Locate the cell with the specified text and output its (X, Y) center coordinate. 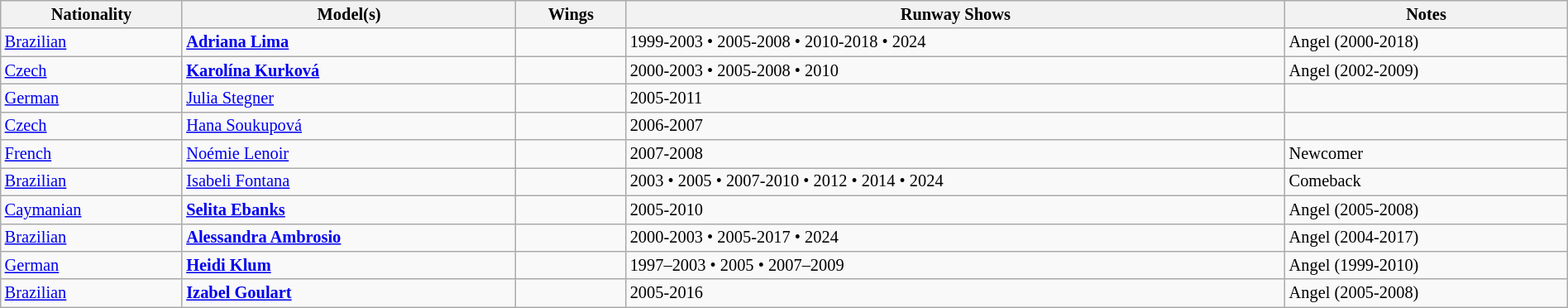
Hana Soukupová (349, 126)
Caymanian (92, 209)
2005-2016 (956, 293)
2000-2003 • 2005-2017 • 2024 (956, 238)
Karolína Kurková (349, 70)
2005-2011 (956, 98)
Angel (1999-2010) (1427, 265)
Heidi Klum (349, 265)
Angel (2002-2009) (1427, 70)
2007-2008 (956, 154)
Adriana Lima (349, 42)
Angel (2004-2017) (1427, 238)
1997–2003 • 2005 • 2007–2009 (956, 265)
Runway Shows (956, 14)
Selita Ebanks (349, 209)
2003 • 2005 • 2007-2010 • 2012 • 2014 • 2024 (956, 181)
Wings (571, 14)
Isabeli Fontana (349, 181)
1999-2003 • 2005-2008 • 2010-2018 • 2024 (956, 42)
Notes (1427, 14)
Alessandra Ambrosio (349, 238)
2005-2010 (956, 209)
Model(s) (349, 14)
Noémie Lenoir (349, 154)
French (92, 154)
Julia Stegner (349, 98)
2006-2007 (956, 126)
Comeback (1427, 181)
Angel (2000-2018) (1427, 42)
Newcomer (1427, 154)
Nationality (92, 14)
Izabel Goulart (349, 293)
2000-2003 • 2005-2008 • 2010 (956, 70)
